Identify which cell holds the provided text, then report its (X, Y) central coordinate. 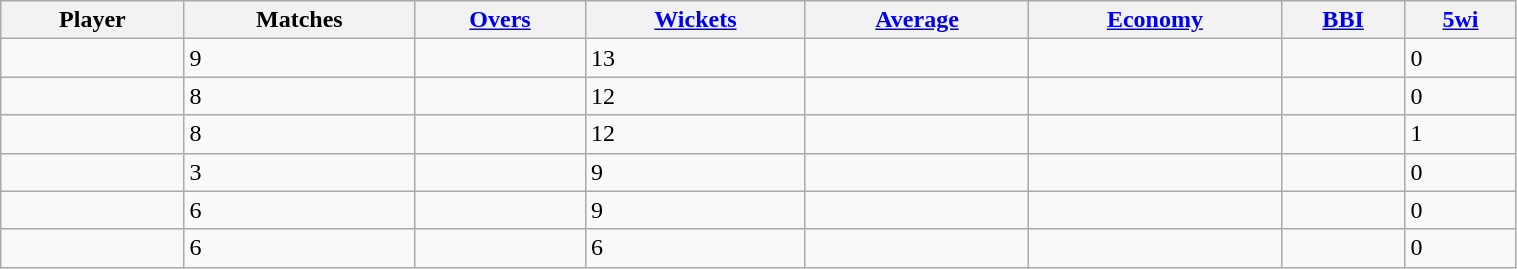
Economy (1156, 20)
1 (1460, 134)
Wickets (695, 20)
3 (300, 172)
BBI (1343, 20)
Player (92, 20)
Overs (500, 20)
Average (916, 20)
13 (695, 58)
Matches (300, 20)
5wi (1460, 20)
